Scan for the cell matching the given text and deliver its [X, Y] coordinate at center. 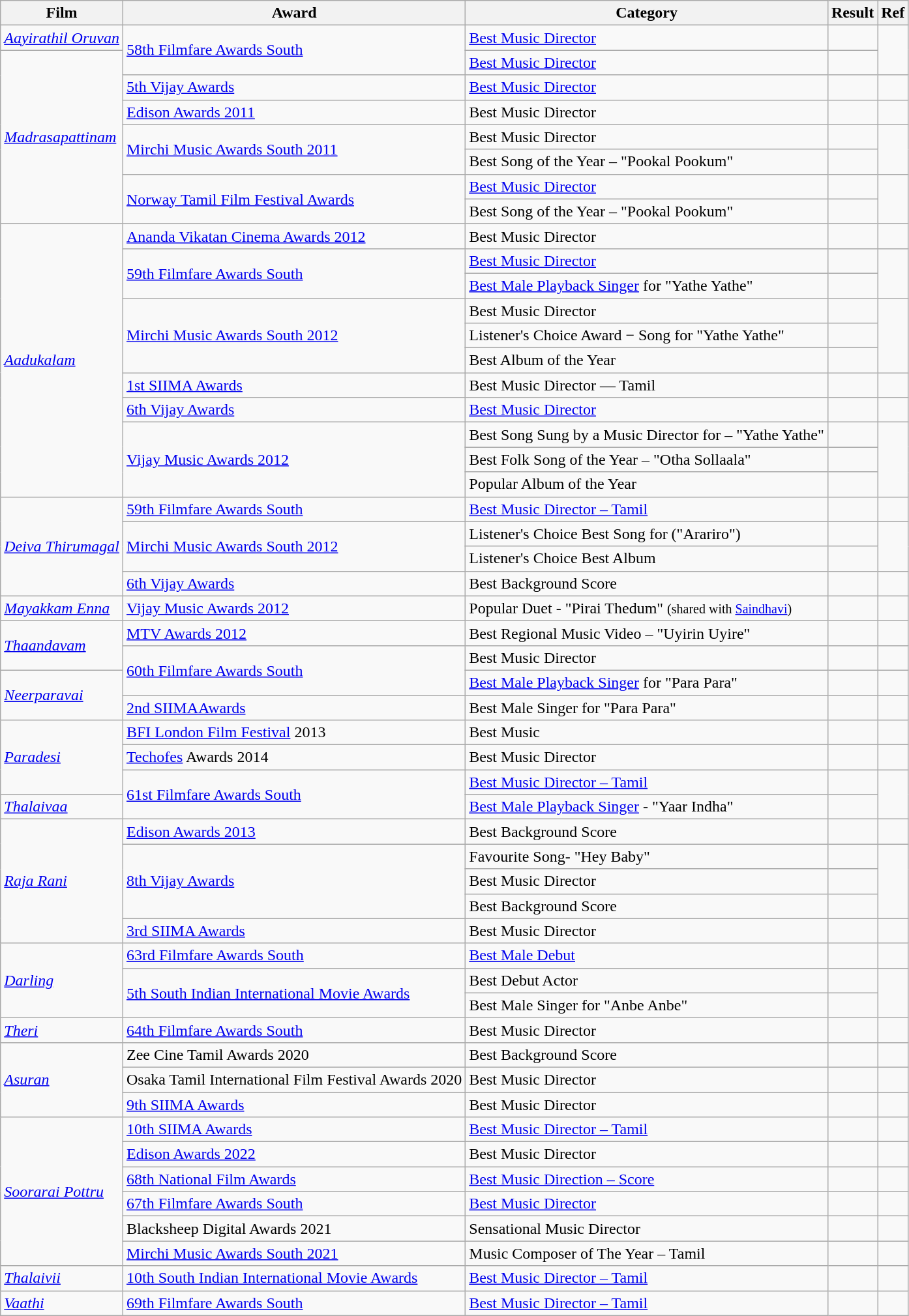
10th SIIMA Awards [293, 1130]
Best Male Playback Singer for "Para Para" [647, 682]
Paradesi [62, 757]
Listener's Choice Best Album [647, 559]
Techofes Awards 2014 [293, 757]
Listener's Choice Award − Song for "Yathe Yathe" [647, 336]
Madrasapattinam [62, 137]
Ref [893, 13]
Best Male Singer for "Para Para" [647, 707]
Best Music [647, 733]
69th Filmfare Awards South [293, 1303]
Raja Rani [62, 881]
Edison Awards 2011 [293, 112]
Theri [62, 1030]
3rd SIIMA Awards [293, 931]
Neerparavai [62, 695]
Best Folk Song of the Year – "Otha Sollaala" [647, 460]
5th South Indian International Movie Awards [293, 993]
Popular Duet - "Pirai Thedum" (shared with Saindhavi) [647, 608]
Best Music Director — Tamil [647, 385]
Thalaivaa [62, 807]
Soorarai Pottru [62, 1192]
Music Composer of The Year – Tamil [647, 1253]
Mayakkam Enna [62, 608]
Award [293, 13]
2nd SIIMAAwards [293, 707]
58th Filmfare Awards South [293, 50]
Best Male Singer for "Anbe Anbe" [647, 1005]
Edison Awards 2013 [293, 832]
Best Male Playback Singer - "Yaar Indha" [647, 807]
8th Vijay Awards [293, 881]
60th Filmfare Awards South [293, 670]
Best Song Sung by a Music Director for – "Yathe Yathe" [647, 435]
Film [62, 13]
Asuran [62, 1079]
Zee Cine Tamil Awards 2020 [293, 1055]
Best Debut Actor [647, 980]
68th National Film Awards [293, 1179]
Result [852, 13]
Aadukalam [62, 360]
64th Filmfare Awards South [293, 1030]
Blacksheep Digital Awards 2021 [293, 1229]
Ananda Vikatan Cinema Awards 2012 [293, 236]
Norway Tamil Film Festival Awards [293, 199]
Thaandavam [62, 645]
1st SIIMA Awards [293, 385]
Darling [62, 980]
67th Filmfare Awards South [293, 1204]
Best Male Debut [647, 956]
Edison Awards 2022 [293, 1154]
Deiva Thirumagal [62, 546]
5th Vijay Awards [293, 87]
Best Music Direction – Score [647, 1179]
Best Regional Music Video – "Uyirin Uyire" [647, 633]
Thalaivii [62, 1278]
MTV Awards 2012 [293, 633]
Popular Album of the Year [647, 484]
Osaka Tamil International Film Festival Awards 2020 [293, 1079]
Aayirathil Oruvan [62, 38]
Best Album of the Year [647, 360]
Best Male Playback Singer for "Yathe Yathe" [647, 285]
BFI London Film Festival 2013 [293, 733]
9th SIIMA Awards [293, 1105]
Vaathi [62, 1303]
Mirchi Music Awards South 2011 [293, 149]
Listener's Choice Best Song for ("Arariro") [647, 534]
Category [647, 13]
Favourite Song- "Hey Baby" [647, 856]
63rd Filmfare Awards South [293, 956]
Sensational Music Director [647, 1229]
61st Filmfare Awards South [293, 795]
10th South Indian International Movie Awards [293, 1278]
Mirchi Music Awards South 2021 [293, 1253]
